Scan for the cell matching the given text and deliver its (x, y) coordinate at center. 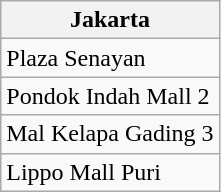
Mal Kelapa Gading 3 (110, 134)
Jakarta (110, 20)
Pondok Indah Mall 2 (110, 96)
Plaza Senayan (110, 58)
Lippo Mall Puri (110, 172)
